Search for the cell housing the specified text and yield its (X, Y) center coordinate. 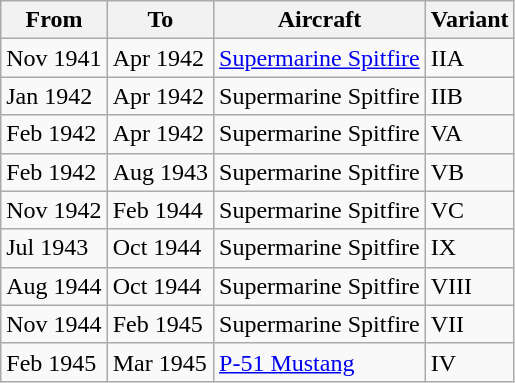
VB (470, 172)
VIII (470, 286)
VA (470, 134)
Jul 1943 (54, 248)
From (54, 20)
Aug 1944 (54, 286)
Aug 1943 (160, 172)
VC (470, 210)
P-51 Mustang (320, 362)
Nov 1944 (54, 324)
IX (470, 248)
IIB (470, 96)
To (160, 20)
Jan 1942 (54, 96)
Aircraft (320, 20)
Nov 1942 (54, 210)
Variant (470, 20)
Feb 1944 (160, 210)
IIA (470, 58)
IV (470, 362)
VII (470, 324)
Mar 1945 (160, 362)
Nov 1941 (54, 58)
